Determine the [X, Y] coordinate at the center of the cell enclosing the given text.  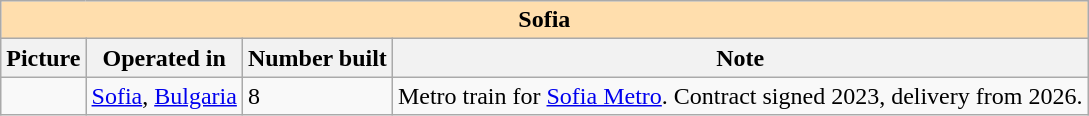
Number built [317, 58]
Sofia [544, 20]
Picture [44, 58]
8 [317, 96]
Metro train for Sofia Metro. Contract signed 2023, delivery from 2026. [740, 96]
Note [740, 58]
Sofia, Bulgaria [164, 96]
Operated in [164, 58]
